Return (x, y) of the center of cell containing provided text 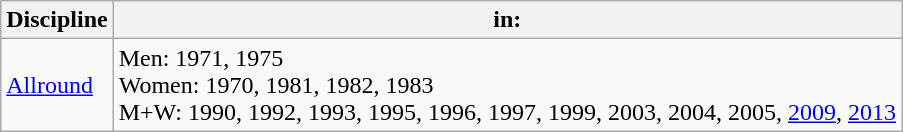
in: (507, 20)
Discipline (57, 20)
Allround (57, 85)
Men: 1971, 1975 Women: 1970, 1981, 1982, 1983 M+W: 1990, 1992, 1993, 1995, 1996, 1997, 1999, 2003, 2004, 2005, 2009, 2013 (507, 85)
